Determine the (x, y) coordinate at the center of the cell enclosing the given text.  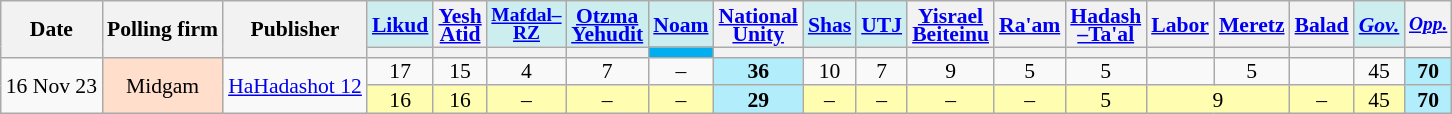
Midgam (162, 85)
36 (758, 71)
Labor (1180, 24)
Opp. (1428, 24)
10 (830, 71)
Hadash–Ta'al (1106, 24)
HaHadashot 12 (295, 85)
Publisher (295, 29)
Balad (1322, 24)
YeshAtid (460, 24)
Gov. (1380, 24)
15 (460, 71)
Polling firm (162, 29)
NationalUnity (758, 24)
Ra'am (1030, 24)
Noam (680, 24)
OtzmaYehudit (607, 24)
17 (400, 71)
Shas (830, 24)
4 (526, 71)
UTJ (882, 24)
16 Nov 23 (52, 85)
YisraelBeiteinu (950, 24)
29 (758, 100)
Meretz (1252, 24)
Likud (400, 24)
Date (52, 29)
Mafdal–RZ (526, 24)
